Return the [X, Y] coordinate for the center point of the cell that contains the specified text.  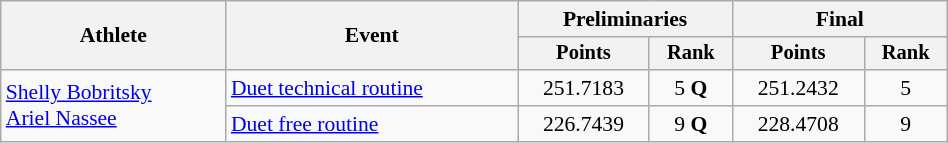
Preliminaries [626, 19]
Athlete [114, 36]
Final [840, 19]
Duet free routine [372, 124]
228.4708 [798, 124]
226.7439 [584, 124]
251.2432 [798, 88]
Event [372, 36]
Duet technical routine [372, 88]
5 [906, 88]
251.7183 [584, 88]
5 Q [690, 88]
Shelly BobritskyAriel Nassee [114, 106]
9 Q [690, 124]
9 [906, 124]
